Find where the given text appears and provide that cell's center as [x, y] coordinate. 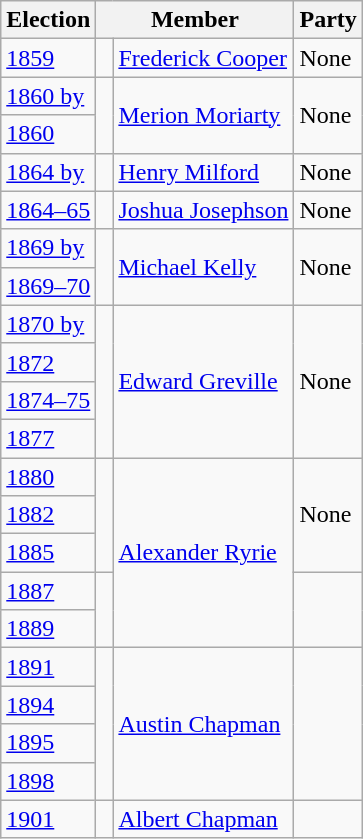
1901 [48, 819]
1882 [48, 515]
Henry Milford [204, 172]
1869–70 [48, 286]
Albert Chapman [204, 819]
Election [48, 20]
Joshua Josephson [204, 210]
1887 [48, 591]
1898 [48, 781]
1859 [48, 58]
1870 by [48, 324]
1869 by [48, 248]
1860 [48, 134]
1894 [48, 705]
Member [195, 20]
Edward Greville [204, 381]
1860 by [48, 96]
Austin Chapman [204, 724]
1864 by [48, 172]
Frederick Cooper [204, 58]
1864–65 [48, 210]
1891 [48, 667]
Alexander Ryrie [204, 553]
1877 [48, 438]
1874–75 [48, 400]
Michael Kelly [204, 267]
1885 [48, 553]
1872 [48, 362]
Merion Moriarty [204, 115]
1895 [48, 743]
Party [328, 20]
1880 [48, 477]
1889 [48, 629]
